From the cell containing the given text, extract its center point as [X, Y] coordinate. 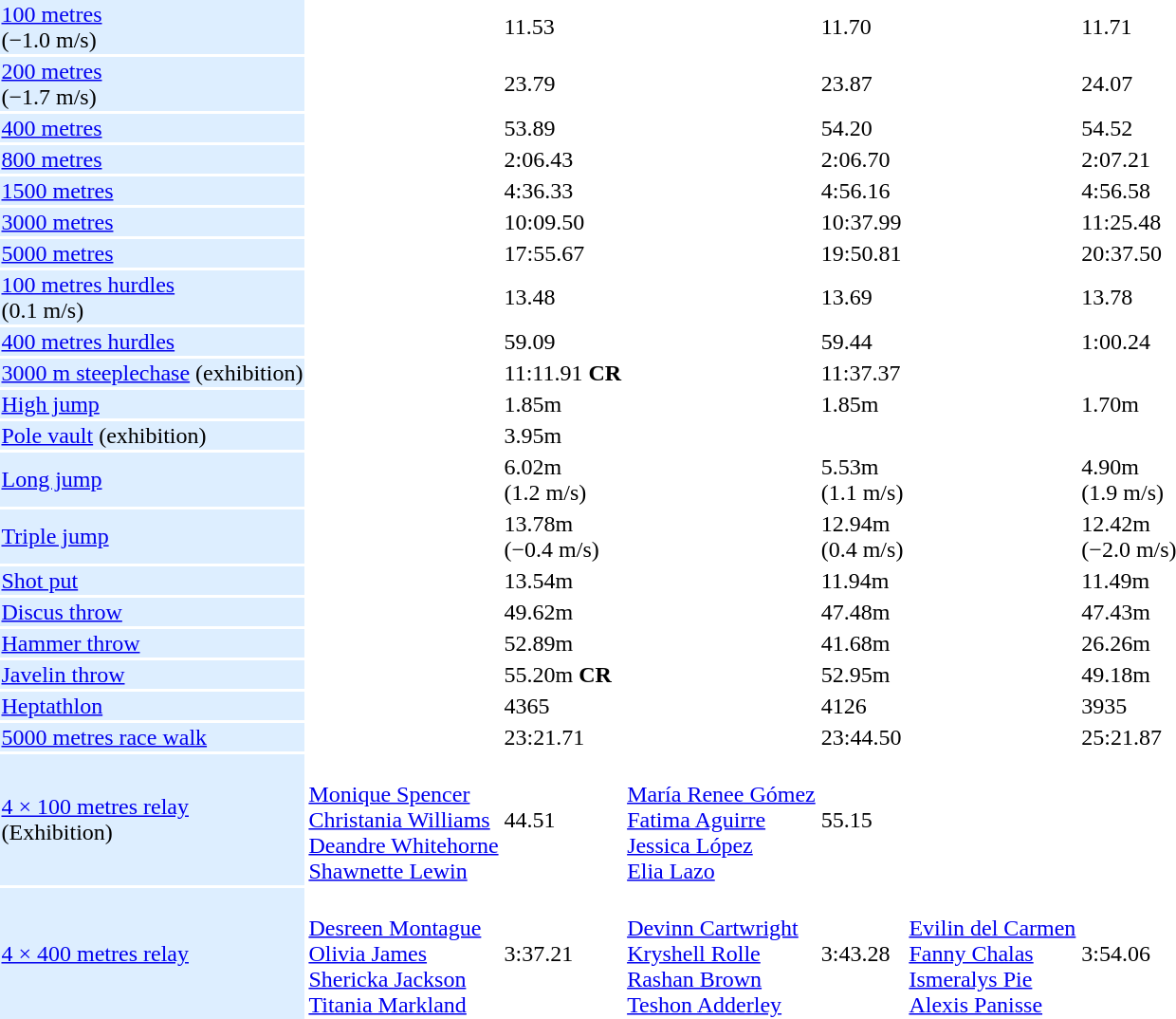
5.53m (1.1 m/s) [862, 480]
54.20 [862, 128]
100 metres hurdles (0.1 m/s) [152, 298]
Triple jump [152, 537]
55.20m CR [563, 675]
4 × 100 metres relay (Exhibition) [152, 820]
19:50.81 [862, 253]
Monique Spencer Christania Williams Deandre Whitehorne Shawnette Lewin [404, 820]
59.09 [563, 342]
11:37.37 [862, 373]
1500 metres [152, 191]
4:56.16 [862, 191]
3.95m [563, 435]
41.68m [862, 643]
49.62m [563, 612]
13.69 [862, 298]
400 metres [152, 128]
10:09.50 [563, 222]
11:11.91 CR [563, 373]
10:37.99 [862, 222]
Long jump [152, 480]
4126 [862, 706]
13.54m [563, 581]
3:43.28 [862, 954]
53.89 [563, 128]
23:44.50 [862, 737]
23:21.71 [563, 737]
High jump [152, 404]
400 metres hurdles [152, 342]
3000 m steeplechase (exhibition) [152, 373]
23.79 [563, 83]
11.53 [563, 27]
Javelin throw [152, 675]
Pole vault (exhibition) [152, 435]
Shot put [152, 581]
52.95m [862, 675]
17:55.67 [563, 253]
5000 metres [152, 253]
María Renee Gómez Fatima Aguirre Jessica López Elia Lazo [722, 820]
5000 metres race walk [152, 737]
2:06.70 [862, 159]
200 metres (−1.7 m/s) [152, 83]
11.94m [862, 581]
Devinn CartwrightKryshell RolleRashan BrownTeshon Adderley [722, 954]
4 × 400 metres relay [152, 954]
59.44 [862, 342]
13.78m (−0.4 m/s) [563, 537]
52.89m [563, 643]
4365 [563, 706]
13.48 [563, 298]
11.70 [862, 27]
4:36.33 [563, 191]
Heptathlon [152, 706]
800 metres [152, 159]
2:06.43 [563, 159]
Evilin del CarmenFanny ChalasIsmeralys PieAlexis Panisse [992, 954]
Discus throw [152, 612]
Hammer throw [152, 643]
100 metres (−1.0 m/s) [152, 27]
Desreen MontagueOlivia JamesShericka JacksonTitania Markland [404, 954]
55.15 [862, 820]
6.02m (1.2 m/s) [563, 480]
44.51 [563, 820]
3000 metres [152, 222]
23.87 [862, 83]
3:37.21 [563, 954]
12.94m (0.4 m/s) [862, 537]
47.48m [862, 612]
